Return [x, y] of the center of cell containing provided text 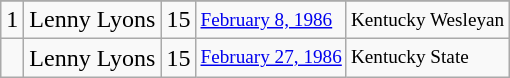
February 8, 1986 [271, 20]
Kentucky Wesleyan [427, 20]
February 27, 1986 [271, 58]
1 [12, 20]
Kentucky State [427, 58]
